Return [x, y] of the center of cell containing provided text 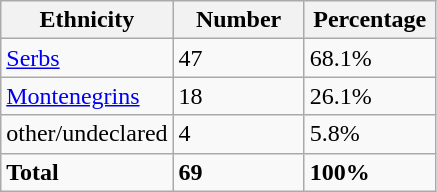
69 [238, 172]
Montenegrins [87, 96]
other/undeclared [87, 134]
68.1% [370, 58]
Number [238, 20]
5.8% [370, 134]
Percentage [370, 20]
Total [87, 172]
Serbs [87, 58]
4 [238, 134]
26.1% [370, 96]
Ethnicity [87, 20]
47 [238, 58]
18 [238, 96]
100% [370, 172]
